From the cell containing the given text, extract its center point as [x, y] coordinate. 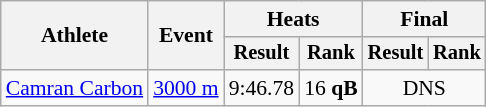
Heats [294, 19]
Athlete [74, 36]
Final [424, 19]
9:46.78 [262, 88]
3000 m [186, 88]
Event [186, 36]
16 qB [331, 88]
DNS [424, 88]
Camran Carbon [74, 88]
